Return the [X, Y] coordinate for the center point of the cell that contains the specified text.  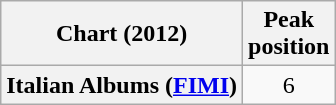
Italian Albums (FIMI) [122, 85]
Peakposition [289, 34]
6 [289, 85]
Chart (2012) [122, 34]
